For the text-containing cell, return its midpoint in [x, y] coordinate format. 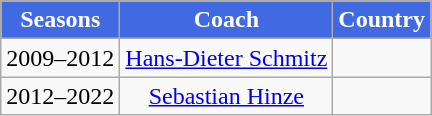
Coach [226, 20]
Sebastian Hinze [226, 96]
Hans-Dieter Schmitz [226, 58]
Country [382, 20]
Seasons [60, 20]
2012–2022 [60, 96]
2009–2012 [60, 58]
